From the cell containing the given text, extract its center point as [x, y] coordinate. 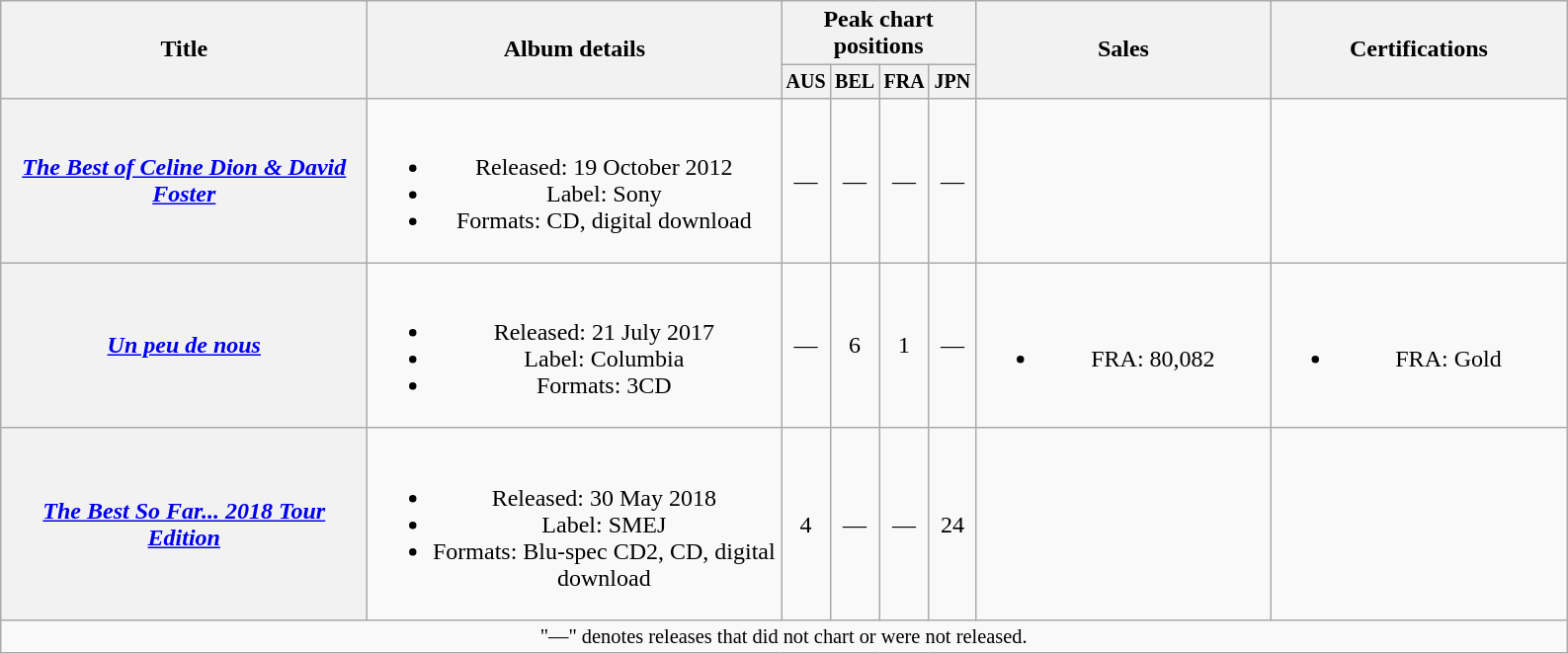
Album details [575, 49]
The Best So Far... 2018 Tour Edition [184, 524]
1 [905, 346]
FRA: 80,082 [1122, 346]
JPN [952, 81]
Sales [1122, 49]
Certifications [1419, 49]
"—" denotes releases that did not chart or were not released. [784, 636]
Released: 30 May 2018Label: SMEJFormats: Blu-spec CD2, CD, digital download [575, 524]
Released: 19 October 2012Label: SonyFormats: CD, digital download [575, 180]
Released: 21 July 2017Label: ColumbiaFormats: 3CD [575, 346]
Title [184, 49]
The Best of Celine Dion & David Foster [184, 180]
Peak chart positions [878, 34]
4 [806, 524]
FRA: Gold [1419, 346]
AUS [806, 81]
24 [952, 524]
6 [854, 346]
Un peu de nous [184, 346]
FRA [905, 81]
BEL [854, 81]
